Capture the cell that displays the provided text and extract its [X, Y] central coordinate. 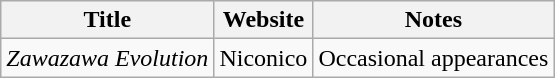
Website [264, 20]
Niconico [264, 58]
Zawazawa Evolution [108, 58]
Title [108, 20]
Occasional appearances [434, 58]
Notes [434, 20]
